Search for the cell housing the specified text and yield its [X, Y] center coordinate. 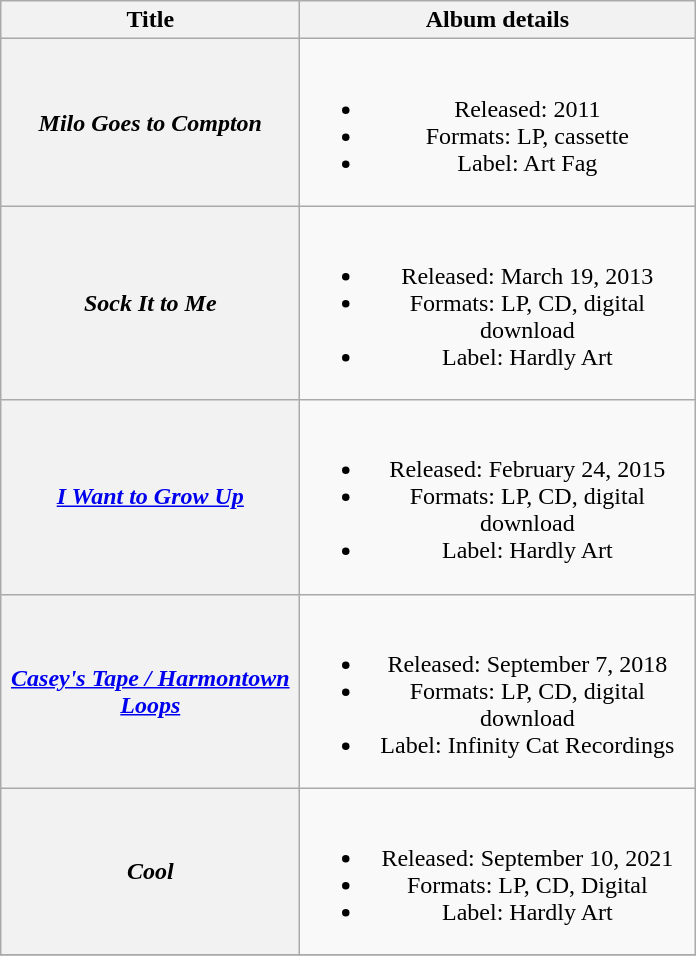
Sock It to Me [150, 303]
Released: September 10, 2021Formats: LP, CD, DigitalLabel: Hardly Art [498, 872]
Released: 2011Formats: LP, cassetteLabel: Art Fag [498, 122]
Released: March 19, 2013Formats: LP, CD, digital downloadLabel: Hardly Art [498, 303]
Released: February 24, 2015Formats: LP, CD, digital downloadLabel: Hardly Art [498, 497]
Album details [498, 20]
Milo Goes to Compton [150, 122]
I Want to Grow Up [150, 497]
Cool [150, 872]
Casey's Tape / Harmontown Loops [150, 691]
Title [150, 20]
Released: September 7, 2018Formats: LP, CD, digital downloadLabel: Infinity Cat Recordings [498, 691]
